Pinpoint the cell where the given text exists, returning its (X, Y) midpoint coordinate. 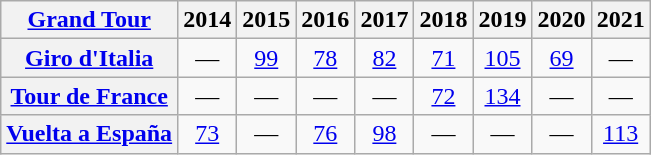
113 (620, 134)
82 (384, 58)
2014 (208, 20)
Tour de France (90, 96)
99 (266, 58)
98 (384, 134)
2015 (266, 20)
2018 (444, 20)
2016 (326, 20)
73 (208, 134)
69 (562, 58)
2019 (502, 20)
2021 (620, 20)
Vuelta a España (90, 134)
Giro d'Italia (90, 58)
71 (444, 58)
2020 (562, 20)
2017 (384, 20)
76 (326, 134)
105 (502, 58)
78 (326, 58)
134 (502, 96)
72 (444, 96)
Grand Tour (90, 20)
